From the cell containing the given text, extract its center point as [X, Y] coordinate. 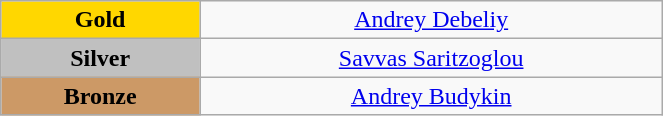
Andrey Debeliy [432, 20]
Savvas Saritzoglou [432, 58]
Bronze [100, 96]
Silver [100, 58]
Gold [100, 20]
Andrey Budykin [432, 96]
